Return (x, y) of the center of cell containing provided text 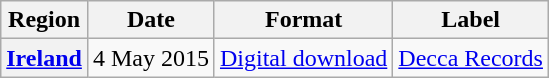
Ireland (44, 58)
Label (471, 20)
Region (44, 20)
Date (150, 20)
Decca Records (471, 58)
Digital download (303, 58)
4 May 2015 (150, 58)
Format (303, 20)
